From the cell containing the given text, extract its center point as (x, y) coordinate. 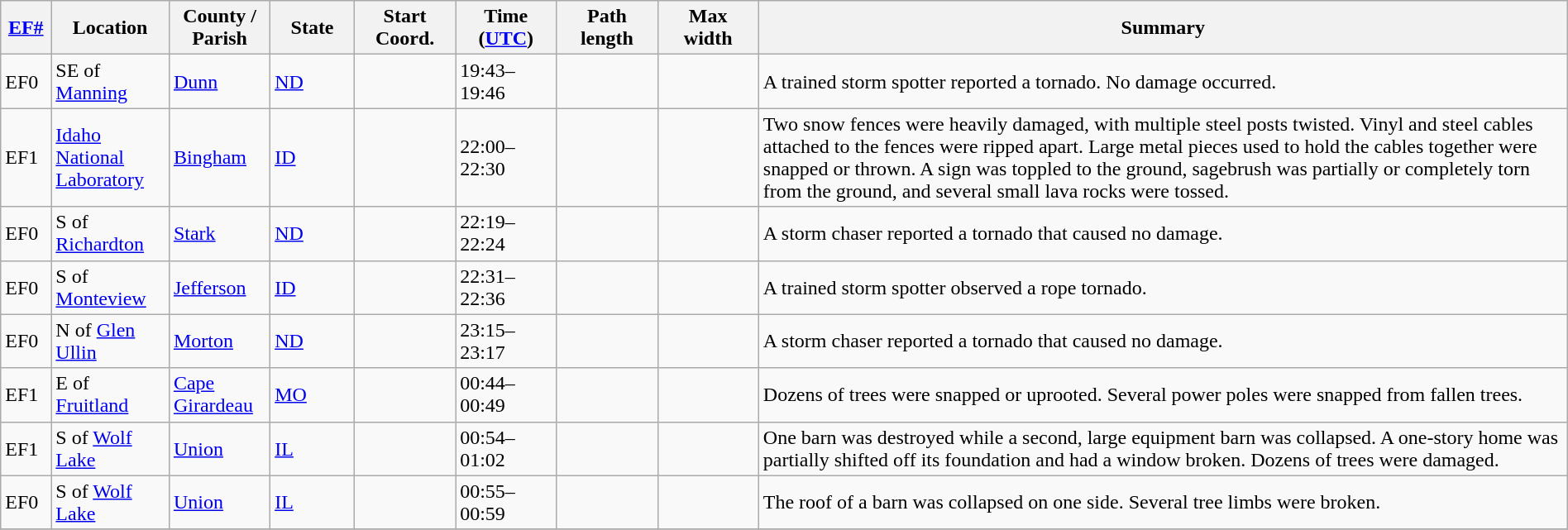
E of Fruitland (111, 395)
00:54–01:02 (506, 448)
Dozens of trees were snapped or uprooted. Several power poles were snapped from fallen trees. (1163, 395)
Path length (607, 28)
23:15–23:17 (506, 341)
Time (UTC) (506, 28)
19:43–19:46 (506, 81)
EF# (26, 28)
Cape Girardeau (219, 395)
Summary (1163, 28)
Start Coord. (404, 28)
Morton (219, 341)
N of Glen Ullin (111, 341)
Jefferson (219, 288)
SE of Manning (111, 81)
Stark (219, 233)
S of Monteview (111, 288)
Dunn (219, 81)
22:19–22:24 (506, 233)
Location (111, 28)
County / Parish (219, 28)
State (313, 28)
S of Richardton (111, 233)
Max width (708, 28)
22:00–22:30 (506, 157)
Bingham (219, 157)
Idaho National Laboratory (111, 157)
22:31–22:36 (506, 288)
MO (313, 395)
00:44–00:49 (506, 395)
The roof of a barn was collapsed on one side. Several tree limbs were broken. (1163, 503)
00:55–00:59 (506, 503)
A trained storm spotter observed a rope tornado. (1163, 288)
A trained storm spotter reported a tornado. No damage occurred. (1163, 81)
